Search for the cell housing the specified text and yield its (X, Y) center coordinate. 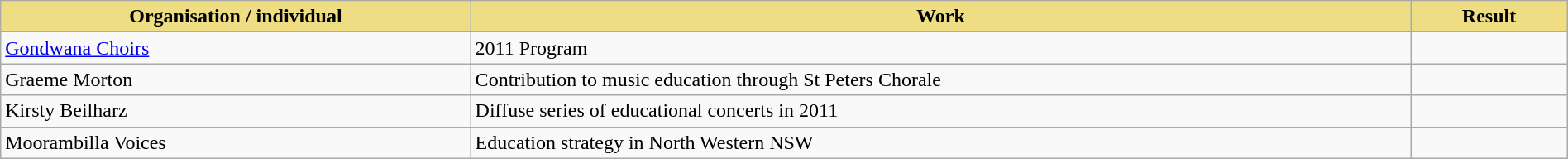
Education strategy in North Western NSW (941, 142)
Gondwana Choirs (236, 48)
Kirsty Beilharz (236, 111)
Graeme Morton (236, 79)
Organisation / individual (236, 17)
2011 Program (941, 48)
Contribution to music education through St Peters Chorale (941, 79)
Diffuse series of educational concerts in 2011 (941, 111)
Result (1489, 17)
Work (941, 17)
Moorambilla Voices (236, 142)
